Extract the [X, Y] coordinate from the center of the cell holding the provided text.  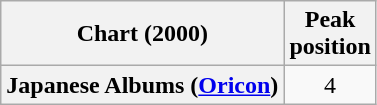
Peakposition [330, 34]
4 [330, 85]
Chart (2000) [142, 34]
Japanese Albums (Oricon) [142, 85]
